Find where the given text appears and provide that cell's center as (X, Y) coordinate. 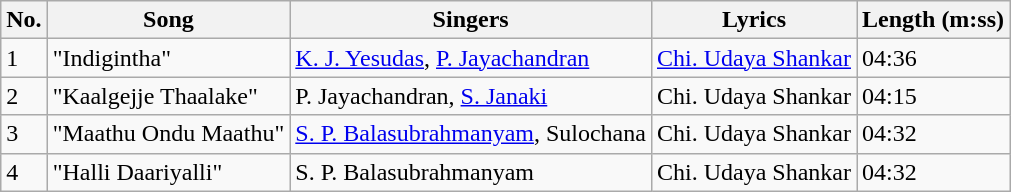
04:15 (932, 96)
2 (24, 96)
Singers (471, 20)
3 (24, 134)
04:36 (932, 58)
Lyrics (754, 20)
S. P. Balasubrahmanyam, Sulochana (471, 134)
Song (168, 20)
P. Jayachandran, S. Janaki (471, 96)
No. (24, 20)
"Indigintha" (168, 58)
"Kaalgejje Thaalake" (168, 96)
4 (24, 172)
Length (m:ss) (932, 20)
S. P. Balasubrahmanyam (471, 172)
K. J. Yesudas, P. Jayachandran (471, 58)
"Halli Daariyalli" (168, 172)
"Maathu Ondu Maathu" (168, 134)
1 (24, 58)
